Provide the [X, Y] coordinate of the cell's center where the given text is located.  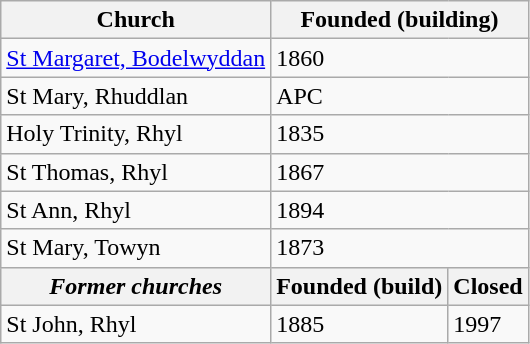
1835 [400, 134]
Closed [488, 286]
Founded (building) [400, 20]
1885 [360, 324]
1860 [400, 58]
St Ann, Rhyl [136, 210]
Church [136, 20]
St Thomas, Rhyl [136, 172]
1873 [400, 248]
St Mary, Rhuddlan [136, 96]
St Margaret, Bodelwyddan [136, 58]
1997 [488, 324]
Former churches [136, 286]
Holy Trinity, Rhyl [136, 134]
Founded (build) [360, 286]
1867 [400, 172]
1894 [400, 210]
APC [400, 96]
St John, Rhyl [136, 324]
St Mary, Towyn [136, 248]
